From the cell containing the given text, extract its center point as [X, Y] coordinate. 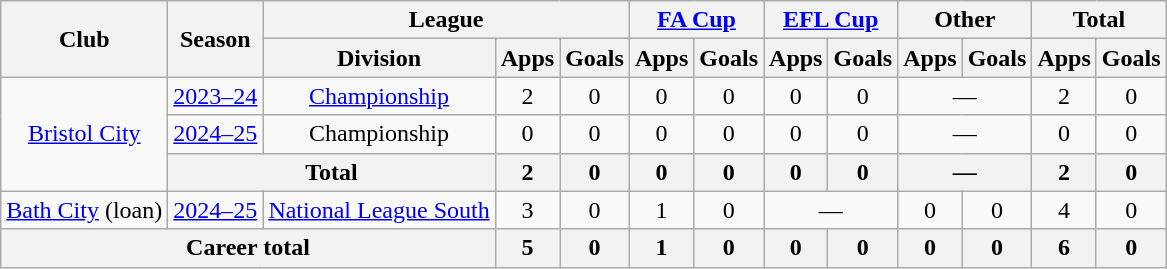
6 [1064, 248]
Bath City (loan) [84, 210]
Division [379, 58]
Career total [248, 248]
Other [965, 20]
Bristol City [84, 134]
Season [216, 39]
3 [527, 210]
Club [84, 39]
National League South [379, 210]
2023–24 [216, 96]
FA Cup [696, 20]
League [446, 20]
EFL Cup [831, 20]
5 [527, 248]
4 [1064, 210]
